Extract the (x, y) coordinate from the center of the cell holding the provided text.  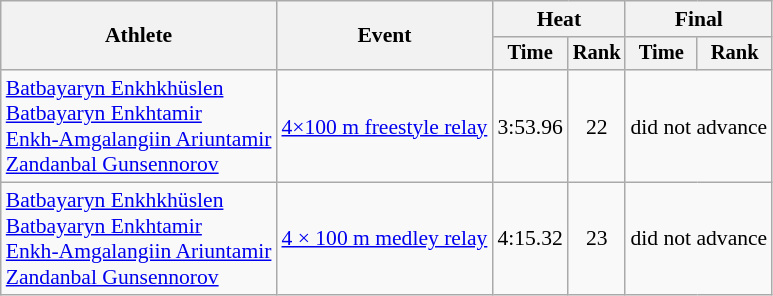
4:15.32 (530, 239)
22 (597, 126)
Final (698, 19)
3:53.96 (530, 126)
Heat (558, 19)
Athlete (139, 36)
23 (597, 239)
4×100 m freestyle relay (384, 126)
Event (384, 36)
4 × 100 m medley relay (384, 239)
